Search for the cell housing the specified text and yield its [X, Y] center coordinate. 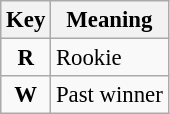
R [26, 58]
Past winner [110, 95]
W [26, 95]
Meaning [110, 20]
Rookie [110, 58]
Key [26, 20]
